Pinpoint the cell where the given text exists, returning its (X, Y) midpoint coordinate. 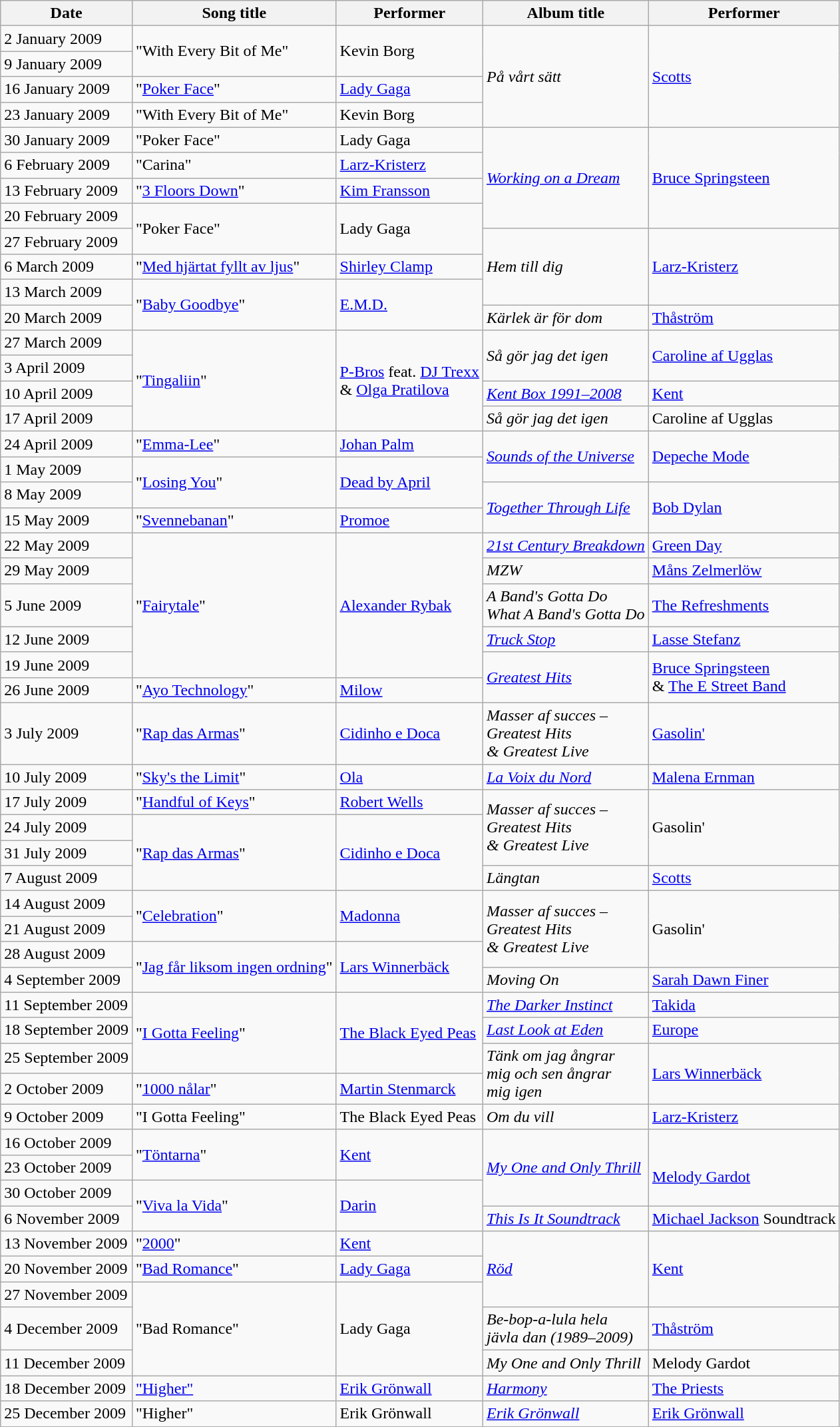
18 September 2009 (67, 1030)
Måns Zelmerlöw (744, 571)
Om du vill (566, 1117)
27 November 2009 (67, 1294)
"Sky's the Limit" (234, 777)
19 June 2009 (67, 665)
"3 Floors Down" (234, 190)
"Losing You" (234, 482)
4 September 2009 (67, 980)
6 February 2009 (67, 165)
11 September 2009 (67, 1005)
31 July 2009 (67, 853)
"1000 nålar" (234, 1089)
5 June 2009 (67, 605)
Lasse Stefanz (744, 639)
3 April 2009 (67, 368)
The Priests (744, 1388)
25 September 2009 (67, 1058)
3 July 2009 (67, 733)
Promoe (409, 520)
12 June 2009 (67, 639)
"Töntarna" (234, 1155)
Harmony (566, 1388)
This Is It Soundtrack (566, 1218)
"Tingaliin" (234, 381)
Kärlek är för dom (566, 318)
17 July 2009 (67, 802)
"Ayo Technology" (234, 690)
15 May 2009 (67, 520)
Truck Stop (566, 639)
27 March 2009 (67, 343)
A Band's Gotta Do What A Band's Gotta Do (566, 605)
Kent Box 1991–2008 (566, 394)
29 May 2009 (67, 571)
24 April 2009 (67, 444)
"Med hjärtat fyllt av ljus" (234, 266)
1 May 2009 (67, 469)
Michael Jackson Soundtrack (744, 1218)
Alexander Rybak (409, 605)
Malena Ernman (744, 777)
Takida (744, 1005)
"Emma-Lee" (234, 444)
Röd (566, 1269)
18 December 2009 (67, 1388)
25 December 2009 (67, 1414)
13 November 2009 (67, 1244)
På vårt sätt (566, 77)
Together Through Life (566, 507)
Greatest Hits (566, 677)
Ola (409, 777)
13 March 2009 (67, 292)
17 April 2009 (67, 419)
"Fairytale" (234, 605)
21 August 2009 (67, 929)
"Celebration" (234, 916)
26 June 2009 (67, 690)
8 May 2009 (67, 495)
Bruce Springsteen & The E Street Band (744, 677)
13 February 2009 (67, 190)
Sounds of the Universe (566, 457)
7 August 2009 (67, 878)
20 February 2009 (67, 216)
Last Look at Eden (566, 1030)
Working on a Dream (566, 178)
28 August 2009 (67, 954)
Milow (409, 690)
16 January 2009 (67, 89)
MZW (566, 571)
Madonna (409, 916)
10 April 2009 (67, 394)
24 July 2009 (67, 828)
4 December 2009 (67, 1329)
"2000" (234, 1244)
22 May 2009 (67, 545)
23 October 2009 (67, 1167)
10 July 2009 (67, 777)
Be-bop-a-lula hela jävla dan (1989–2009) (566, 1329)
30 January 2009 (67, 140)
Kim Fransson (409, 190)
27 February 2009 (67, 241)
The Darker Instinct (566, 1005)
Europe (744, 1030)
9 October 2009 (67, 1117)
"Carina" (234, 165)
The Refreshments (744, 605)
2 January 2009 (67, 39)
20 March 2009 (67, 318)
9 January 2009 (67, 64)
Sarah Dawn Finer (744, 980)
11 December 2009 (67, 1363)
"Viva la Vida" (234, 1205)
20 November 2009 (67, 1269)
Tänk om jag ångrar mig och sen ångrar mig igen (566, 1073)
Johan Palm (409, 444)
"Handful of Keys" (234, 802)
E.M.D. (409, 304)
16 October 2009 (67, 1142)
23 January 2009 (67, 115)
P-Bros feat. DJ Trexx & Olga Pratilova (409, 381)
Green Day (744, 545)
Längtan (566, 878)
21st Century Breakdown (566, 545)
Depeche Mode (744, 457)
Hem till dig (566, 266)
Album title (566, 13)
Darin (409, 1205)
"Baby Goodbye" (234, 304)
Dead by April (409, 482)
30 October 2009 (67, 1193)
6 November 2009 (67, 1218)
Moving On (566, 980)
Martin Stenmarck (409, 1089)
Bruce Springsteen (744, 178)
Bob Dylan (744, 507)
6 March 2009 (67, 266)
"Jag får liksom ingen ordning" (234, 967)
Shirley Clamp (409, 266)
2 October 2009 (67, 1089)
Date (67, 13)
"Svennebanan" (234, 520)
La Voix du Nord (566, 777)
Song title (234, 13)
14 August 2009 (67, 904)
Robert Wells (409, 802)
